Provide the (X, Y) coordinate of the cell's center where the given text is located.  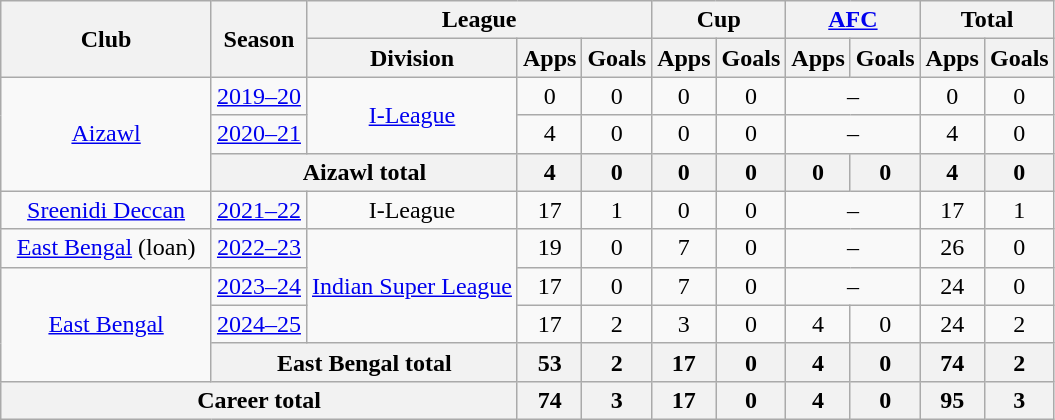
Club (106, 39)
26 (952, 248)
2020–21 (258, 134)
Total (987, 20)
East Bengal total (364, 362)
Cup (719, 20)
AFC (853, 20)
Aizawl total (364, 172)
2021–22 (258, 210)
Sreenidi Deccan (106, 210)
Season (258, 39)
95 (952, 400)
2022–23 (258, 248)
East Bengal (loan) (106, 248)
Division (412, 58)
Indian Super League (412, 286)
19 (549, 248)
2023–24 (258, 286)
East Bengal (106, 324)
2019–20 (258, 96)
League (478, 20)
Career total (260, 400)
2024–25 (258, 324)
Aizawl (106, 134)
53 (549, 362)
